Locate the cell with the specified text and output its (x, y) center coordinate. 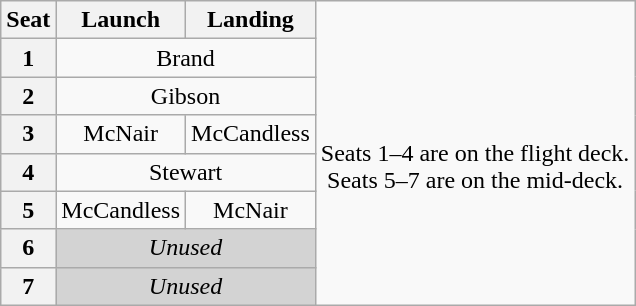
Launch (121, 20)
Brand (186, 58)
6 (28, 248)
5 (28, 210)
Seats 1–4 are on the flight deck.Seats 5–7 are on the mid-deck. (475, 153)
Landing (251, 20)
7 (28, 286)
1 (28, 58)
4 (28, 172)
Seat (28, 20)
Stewart (186, 172)
Gibson (186, 96)
3 (28, 134)
2 (28, 96)
